Search for the cell housing the specified text and yield its [X, Y] center coordinate. 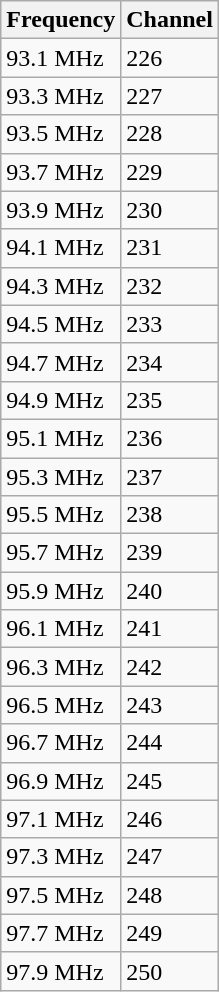
95.7 MHz [61, 553]
238 [170, 515]
Channel [170, 20]
93.9 MHz [61, 210]
226 [170, 58]
245 [170, 781]
233 [170, 324]
97.3 MHz [61, 857]
93.7 MHz [61, 172]
243 [170, 705]
236 [170, 438]
94.3 MHz [61, 286]
227 [170, 96]
Frequency [61, 20]
229 [170, 172]
96.9 MHz [61, 781]
94.5 MHz [61, 324]
231 [170, 248]
95.9 MHz [61, 591]
93.5 MHz [61, 134]
239 [170, 553]
250 [170, 971]
93.3 MHz [61, 96]
244 [170, 743]
96.3 MHz [61, 667]
96.1 MHz [61, 629]
94.7 MHz [61, 362]
93.1 MHz [61, 58]
242 [170, 667]
235 [170, 400]
96.5 MHz [61, 705]
248 [170, 895]
246 [170, 819]
97.5 MHz [61, 895]
234 [170, 362]
97.9 MHz [61, 971]
240 [170, 591]
94.9 MHz [61, 400]
97.1 MHz [61, 819]
230 [170, 210]
97.7 MHz [61, 933]
232 [170, 286]
94.1 MHz [61, 248]
241 [170, 629]
95.1 MHz [61, 438]
237 [170, 477]
249 [170, 933]
96.7 MHz [61, 743]
95.5 MHz [61, 515]
228 [170, 134]
95.3 MHz [61, 477]
247 [170, 857]
